Output the [x, y] coordinate of the center of the cell containing the given text.  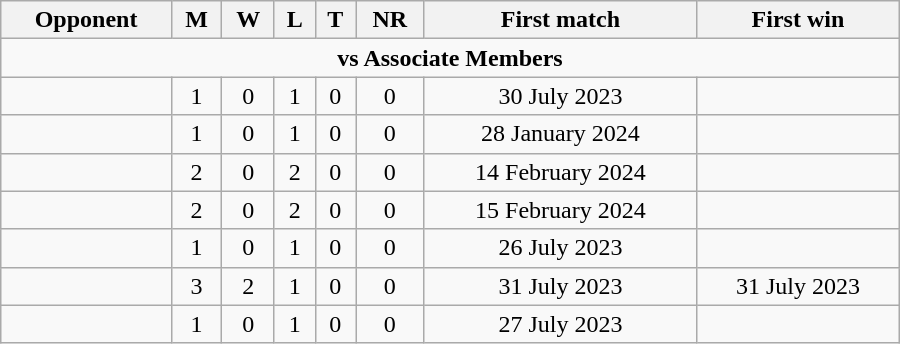
W [248, 20]
First match [560, 20]
15 February 2024 [560, 210]
26 July 2023 [560, 248]
vs Associate Members [450, 58]
Opponent [86, 20]
T [336, 20]
30 July 2023 [560, 96]
27 July 2023 [560, 324]
M [196, 20]
3 [196, 286]
14 February 2024 [560, 172]
L [294, 20]
28 January 2024 [560, 134]
First win [798, 20]
NR [390, 20]
